Detect which cell encompasses the target text, then output its (X, Y) center coordinate. 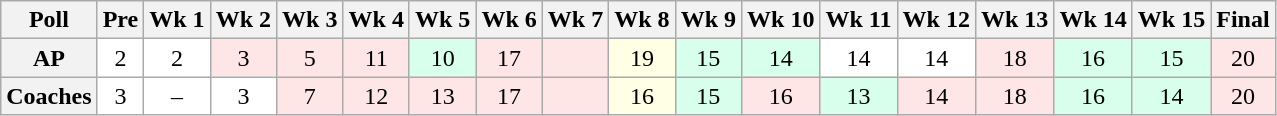
Coaches (49, 96)
Wk 1 (177, 20)
7 (310, 96)
Wk 5 (442, 20)
Wk 13 (1014, 20)
– (177, 96)
Wk 7 (575, 20)
19 (642, 58)
Wk 2 (243, 20)
Wk 12 (936, 20)
12 (376, 96)
Wk 6 (509, 20)
Wk 4 (376, 20)
Pre (120, 20)
11 (376, 58)
Wk 14 (1093, 20)
Wk 10 (781, 20)
Wk 15 (1171, 20)
10 (442, 58)
AP (49, 58)
5 (310, 58)
Poll (49, 20)
Wk 11 (858, 20)
Wk 3 (310, 20)
Final (1243, 20)
Wk 9 (708, 20)
Wk 8 (642, 20)
